Provide the [x, y] coordinate of the cell's center where the given text is located.  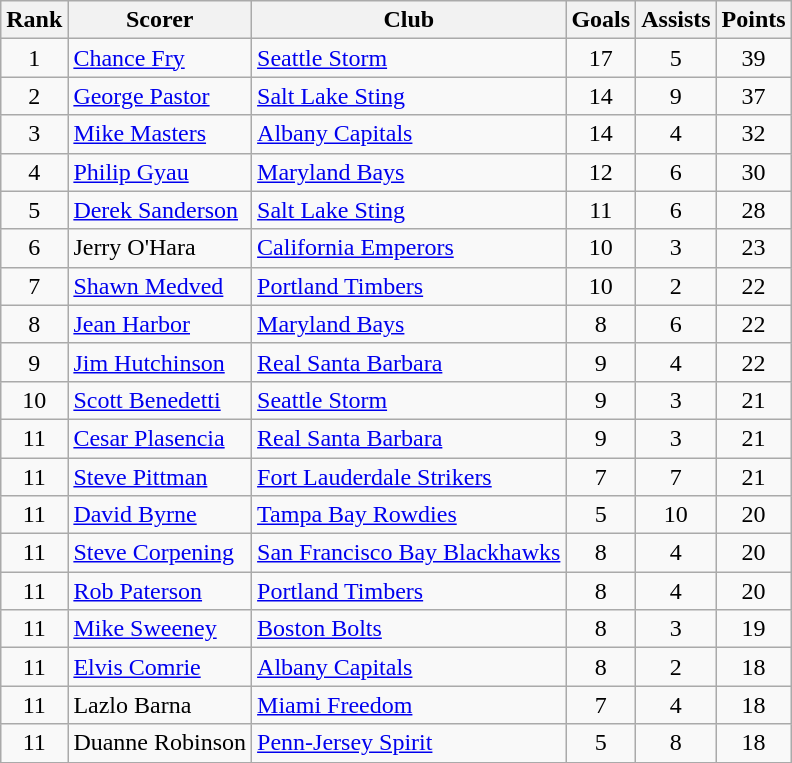
30 [754, 172]
Steve Corpening [160, 553]
Cesar Plasencia [160, 438]
Tampa Bay Rowdies [409, 515]
17 [601, 58]
Elvis Comrie [160, 667]
Mike Sweeney [160, 629]
Jim Hutchinson [160, 362]
Duanne Robinson [160, 743]
David Byrne [160, 515]
19 [754, 629]
Steve Pittman [160, 477]
37 [754, 96]
23 [754, 248]
Jean Harbor [160, 324]
Fort Lauderdale Strikers [409, 477]
Lazlo Barna [160, 705]
Boston Bolts [409, 629]
California Emperors [409, 248]
Penn-Jersey Spirit [409, 743]
Goals [601, 20]
Club [409, 20]
San Francisco Bay Blackhawks [409, 553]
Mike Masters [160, 134]
Points [754, 20]
Miami Freedom [409, 705]
Scorer [160, 20]
Rank [34, 20]
1 [34, 58]
39 [754, 58]
Rob Paterson [160, 591]
Shawn Medved [160, 286]
George Pastor [160, 96]
Philip Gyau [160, 172]
Derek Sanderson [160, 210]
Scott Benedetti [160, 400]
Chance Fry [160, 58]
12 [601, 172]
Jerry O'Hara [160, 248]
32 [754, 134]
Assists [676, 20]
28 [754, 210]
